Determine the (X, Y) coordinate at the center of the cell enclosing the given text.  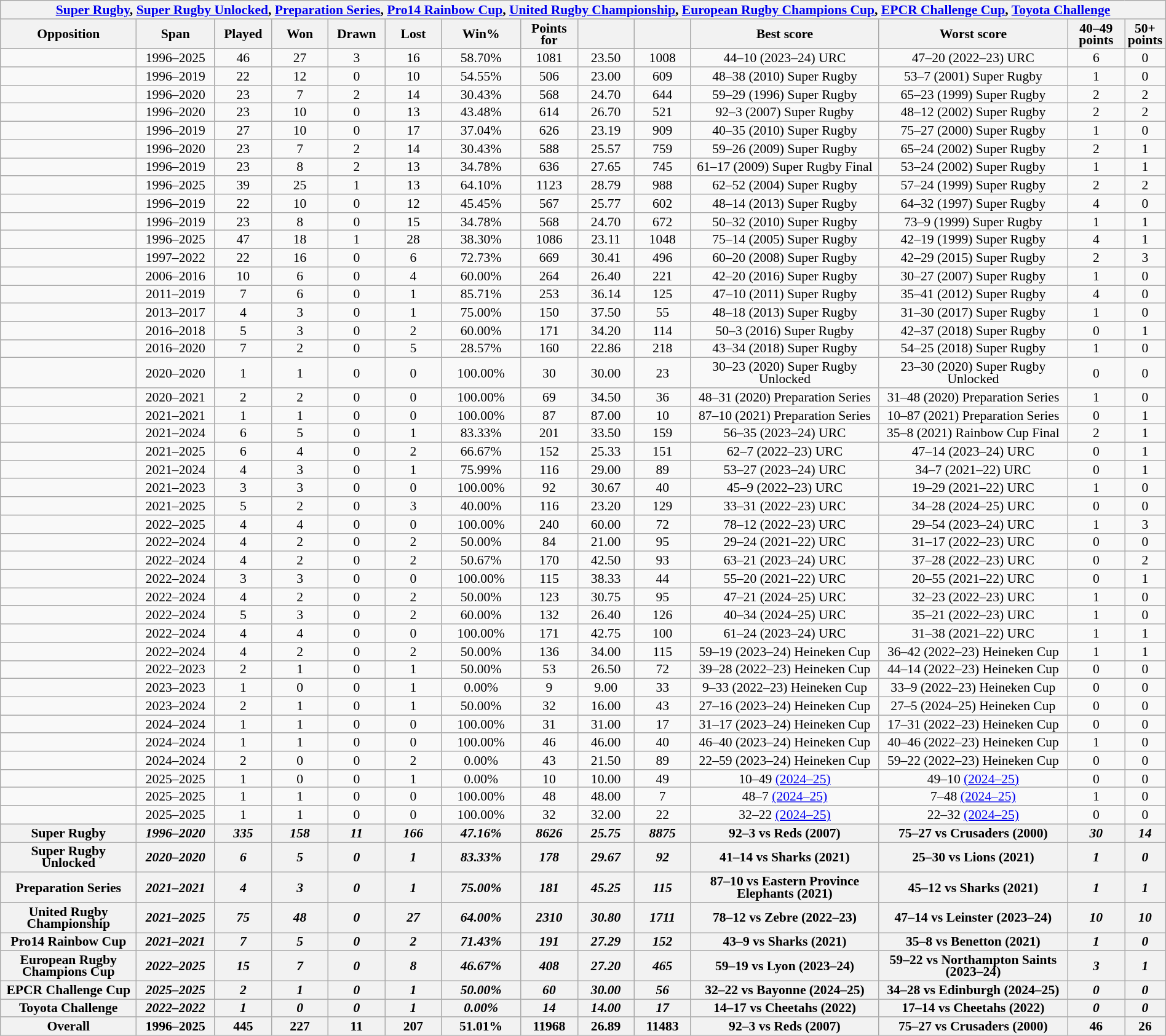
1711 (662, 917)
43.48% (481, 113)
31–17 (2023–24) Heineken Cup (785, 724)
100 (662, 633)
445 (244, 1027)
30.41 (606, 258)
23.00 (606, 76)
75–27 (2000) Super Rugby (973, 131)
207 (413, 1027)
53 (550, 670)
Span (176, 34)
37.50 (606, 312)
48–12 (2002) Super Rugby (973, 113)
34.20 (606, 331)
1048 (662, 240)
31–17 (2022–23) URC (973, 543)
46.67% (481, 965)
1997–2022 (176, 258)
42.75 (606, 633)
2020–2021 (176, 397)
8875 (662, 833)
159 (662, 433)
85.71% (481, 295)
27–16 (2023–24) Heineken Cup (785, 706)
25 (300, 186)
33.50 (606, 433)
123 (550, 597)
2016–2018 (176, 331)
42–19 (1999) Super Rugby (973, 240)
47–20 (2022–23) URC (973, 58)
23.50 (606, 58)
66.67% (481, 452)
37–28 (2022–23) URC (973, 561)
30.80 (606, 917)
30–27 (2007) Super Rugby (973, 276)
10.00 (606, 779)
Won (300, 34)
50–3 (2016) Super Rugby (785, 331)
132 (550, 615)
32.00 (606, 815)
93 (662, 561)
62–52 (2004) Super Rugby (785, 186)
59–19 (2023–24) Heineken Cup (785, 652)
8626 (550, 833)
1123 (550, 186)
23.20 (606, 506)
53–27 (2023–24) URC (785, 470)
9–33 (2022–23) Heineken Cup (785, 688)
45.25 (606, 888)
36–42 (2022–23) Heineken Cup (973, 652)
Win% (481, 34)
17–31 (2022–23) Heineken Cup (973, 724)
1086 (550, 240)
36.14 (606, 295)
Played (244, 34)
588 (550, 149)
240 (550, 524)
34.50 (606, 397)
32–22 vs Bayonne (2024–25) (785, 990)
92–3 (2007) Super Rugby (785, 113)
35–8 (2021) Rainbow Cup Final (973, 433)
42–37 (2018) Super Rugby (973, 331)
150 (550, 312)
136 (550, 652)
2022–2022 (176, 1008)
2310 (550, 917)
2021–2023 (176, 488)
23.19 (606, 131)
60.00 (606, 524)
Super Rugby (69, 833)
60 (550, 990)
7–48 (2024–25) (973, 797)
20–55 (2021–22) URC (973, 579)
48–14 (2013) Super Rugby (785, 204)
9 (550, 688)
34.00 (606, 652)
44–14 (2022–23) Heineken Cup (973, 670)
22–32 (2024–25) (973, 815)
75 (244, 917)
55 (662, 312)
36 (662, 397)
38.33 (606, 579)
46.00 (606, 743)
35–21 (2022–23) URC (973, 615)
221 (662, 276)
14.00 (606, 1008)
28.79 (606, 186)
26.70 (606, 113)
50–32 (2010) Super Rugby (785, 222)
51.01% (481, 1027)
335 (244, 833)
32–22 (2024–25) (785, 815)
42.50 (606, 561)
38.30% (481, 240)
61–17 (2009) Super Rugby Final (785, 167)
21.50 (606, 761)
253 (550, 295)
57–24 (1999) Super Rugby (973, 186)
47–14 vs Leinster (2023–24) (973, 917)
218 (662, 349)
29.00 (606, 470)
521 (662, 113)
44 (662, 579)
54.55% (481, 76)
69 (550, 397)
43–9 vs Sharks (2021) (785, 942)
71.43% (481, 942)
42–29 (2015) Super Rugby (973, 258)
43–34 (2018) Super Rugby (785, 349)
61–24 (2023–24) URC (785, 633)
59–26 (2009) Super Rugby (785, 149)
59–29 (1996) Super Rugby (785, 95)
31.00 (606, 724)
160 (550, 349)
Worst score (973, 34)
31 (550, 724)
47–14 (2023–24) URC (973, 452)
64.00% (481, 917)
40–46 (2022–23) Heineken Cup (973, 743)
31–38 (2021–22) URC (973, 633)
636 (550, 167)
35–41 (2012) Super Rugby (973, 295)
30.75 (606, 597)
56–35 (2023–24) URC (785, 433)
191 (550, 942)
Best score (785, 34)
37.04% (481, 131)
29–24 (2021–22) URC (785, 543)
39 (244, 186)
29–54 (2023–24) URC (973, 524)
45–12 vs Sharks (2021) (973, 888)
62–7 (2022–23) URC (785, 452)
2006–2016 (176, 276)
55–20 (2021–22) URC (785, 579)
73–9 (1999) Super Rugby (973, 222)
28.57% (481, 349)
48.00 (606, 797)
178 (550, 857)
72.73% (481, 258)
25.75 (606, 833)
19–29 (2021–22) URC (973, 488)
Pro14 Rainbow Cup (69, 942)
22–59 (2023–24) Heineken Cup (785, 761)
672 (662, 222)
34–7 (2021–22) URC (973, 470)
170 (550, 561)
125 (662, 295)
33–9 (2022–23) Heineken Cup (973, 688)
9.00 (606, 688)
Overall (69, 1027)
669 (550, 258)
64–32 (1997) Super Rugby (973, 204)
59–22 (2022–23) Heineken Cup (973, 761)
53–7 (2001) Super Rugby (973, 76)
602 (662, 204)
23–30 (2020) Super Rugby Unlocked (973, 373)
48–38 (2010) Super Rugby (785, 76)
27.29 (606, 942)
745 (662, 167)
40–34 (2024–25) URC (785, 615)
54–25 (2018) Super Rugby (973, 349)
1081 (550, 58)
25.57 (606, 149)
Preparation Series (69, 888)
26.89 (606, 1027)
626 (550, 131)
31–48 (2020) Preparation Series (973, 397)
42–20 (2016) Super Rugby (785, 276)
26 (1145, 1027)
129 (662, 506)
644 (662, 95)
60–20 (2008) Super Rugby (785, 258)
Lost (413, 34)
31–30 (2017) Super Rugby (973, 312)
48–31 (2020) Preparation Series (785, 397)
21.00 (606, 543)
Toyota Challenge (69, 1008)
47–10 (2011) Super Rugby (785, 295)
75–14 (2005) Super Rugby (785, 240)
2022–2023 (176, 670)
158 (300, 833)
2016–2020 (176, 349)
609 (662, 76)
53–24 (2002) Super Rugby (973, 167)
64.10% (481, 186)
27.20 (606, 965)
29.67 (606, 857)
45.45% (481, 204)
14–17 vs Cheetahs (2022) (785, 1008)
32–23 (2022–23) URC (973, 597)
16.00 (606, 706)
25–30 vs Lions (2021) (973, 857)
58.70% (481, 58)
2013–2017 (176, 312)
47–21 (2024–25) URC (785, 597)
567 (550, 204)
30.67 (606, 488)
47 (244, 240)
28 (413, 240)
87 (550, 416)
78–12 (2022–23) URC (785, 524)
United Rugby Championship (69, 917)
Opposition (69, 34)
87–10 (2021) Preparation Series (785, 416)
759 (662, 149)
496 (662, 258)
41–14 vs Sharks (2021) (785, 857)
25.33 (606, 452)
40.00% (481, 506)
48–18 (2013) Super Rugby (785, 312)
988 (662, 186)
50.67% (481, 561)
11968 (550, 1027)
614 (550, 113)
39–28 (2022–23) Heineken Cup (785, 670)
2011–2019 (176, 295)
65–24 (2002) Super Rugby (973, 149)
227 (300, 1027)
506 (550, 76)
2023–2024 (176, 706)
European Rugby Champions Cup (69, 965)
44–10 (2023–24) URC (785, 58)
26.50 (606, 670)
1008 (662, 58)
40–35 (2010) Super Rugby (785, 131)
84 (550, 543)
45–9 (2022–23) URC (785, 488)
34–28 vs Edinburgh (2024–25) (973, 990)
25.77 (606, 204)
Drawn (357, 34)
408 (550, 965)
Points for (550, 34)
11483 (662, 1027)
201 (550, 433)
Super Rugby Unlocked (69, 857)
78–12 vs Zebre (2022–23) (785, 917)
75.99% (481, 470)
30–23 (2020) Super Rugby Unlocked (785, 373)
63–21 (2023–24) URC (785, 561)
EPCR Challenge Cup (69, 990)
33–31 (2022–23) URC (785, 506)
34–28 (2024–25) URC (973, 506)
59–22 vs Northampton Saints (2023–24) (973, 965)
46–40 (2023–24) Heineken Cup (785, 743)
166 (413, 833)
264 (550, 276)
59–19 vs Lyon (2023–24) (785, 965)
87–10 vs Eastern Province Elephants (2021) (785, 888)
181 (550, 888)
126 (662, 615)
114 (662, 331)
10–49 (2024–25) (785, 779)
49 (662, 779)
2023–2023 (176, 688)
17–14 vs Cheetahs (2022) (973, 1008)
10–87 (2021) Preparation Series (973, 416)
909 (662, 131)
27–5 (2024–25) Heineken Cup (973, 706)
33 (662, 688)
465 (662, 965)
27.65 (606, 167)
23.11 (606, 240)
151 (662, 452)
48–7 (2024–25) (785, 797)
87.00 (606, 416)
65–23 (1999) Super Rugby (973, 95)
22.86 (606, 349)
49–10 (2024–25) (973, 779)
47.16% (481, 833)
56 (662, 990)
18 (300, 240)
35–8 vs Benetton (2021) (973, 942)
40–49 points (1096, 34)
50+ points (1145, 34)
